Search for the cell housing the specified text and yield its (x, y) center coordinate. 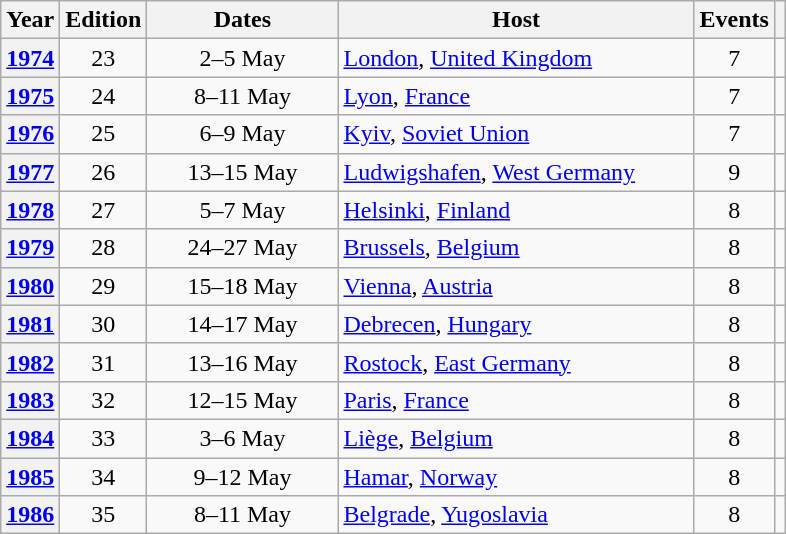
29 (104, 286)
33 (104, 438)
27 (104, 210)
Rostock, East Germany (516, 362)
35 (104, 515)
24 (104, 96)
1985 (30, 477)
5–7 May (242, 210)
28 (104, 248)
Brussels, Belgium (516, 248)
Dates (242, 20)
26 (104, 172)
London, United Kingdom (516, 58)
13–15 May (242, 172)
1983 (30, 400)
1974 (30, 58)
15–18 May (242, 286)
1984 (30, 438)
Debrecen, Hungary (516, 324)
Helsinki, Finland (516, 210)
25 (104, 134)
23 (104, 58)
Events (734, 20)
1978 (30, 210)
12–15 May (242, 400)
32 (104, 400)
1982 (30, 362)
13–16 May (242, 362)
1976 (30, 134)
Year (30, 20)
2–5 May (242, 58)
1980 (30, 286)
34 (104, 477)
1981 (30, 324)
14–17 May (242, 324)
1979 (30, 248)
9–12 May (242, 477)
9 (734, 172)
Liège, Belgium (516, 438)
30 (104, 324)
Vienna, Austria (516, 286)
Host (516, 20)
1975 (30, 96)
3–6 May (242, 438)
6–9 May (242, 134)
Ludwigshafen, West Germany (516, 172)
Lyon, France (516, 96)
31 (104, 362)
Belgrade, Yugoslavia (516, 515)
Edition (104, 20)
Paris, France (516, 400)
Kyiv, Soviet Union (516, 134)
1977 (30, 172)
Hamar, Norway (516, 477)
24–27 May (242, 248)
1986 (30, 515)
